For the text-containing cell, return its midpoint in [x, y] coordinate format. 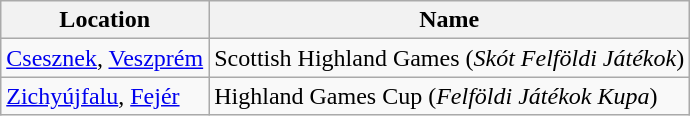
Location [105, 20]
Name [450, 20]
Csesznek, Veszprém [105, 58]
Zichyújfalu, Fejér [105, 96]
Scottish Highland Games (Skót Felföldi Játékok) [450, 58]
Highland Games Cup (Felföldi Játékok Kupa) [450, 96]
